Identify which cell holds the provided text, then report its (X, Y) central coordinate. 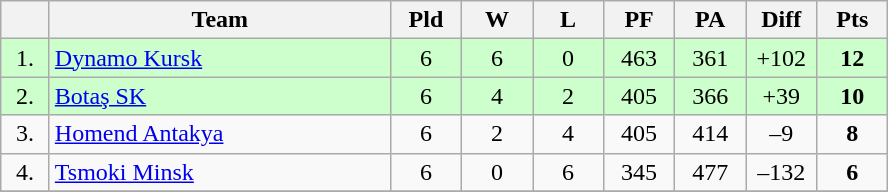
12 (852, 58)
Tsmoki Minsk (220, 172)
1. (26, 58)
2. (26, 96)
+39 (782, 96)
345 (640, 172)
361 (710, 58)
PF (640, 20)
10 (852, 96)
L (568, 20)
Dynamo Kursk (220, 58)
PA (710, 20)
Botaş SK (220, 96)
+102 (782, 58)
366 (710, 96)
477 (710, 172)
Team (220, 20)
463 (640, 58)
Homend Antakya (220, 134)
–132 (782, 172)
W (496, 20)
414 (710, 134)
3. (26, 134)
8 (852, 134)
Pld (426, 20)
4. (26, 172)
Diff (782, 20)
Pts (852, 20)
–9 (782, 134)
